Identify which cell holds the provided text, then report its [X, Y] central coordinate. 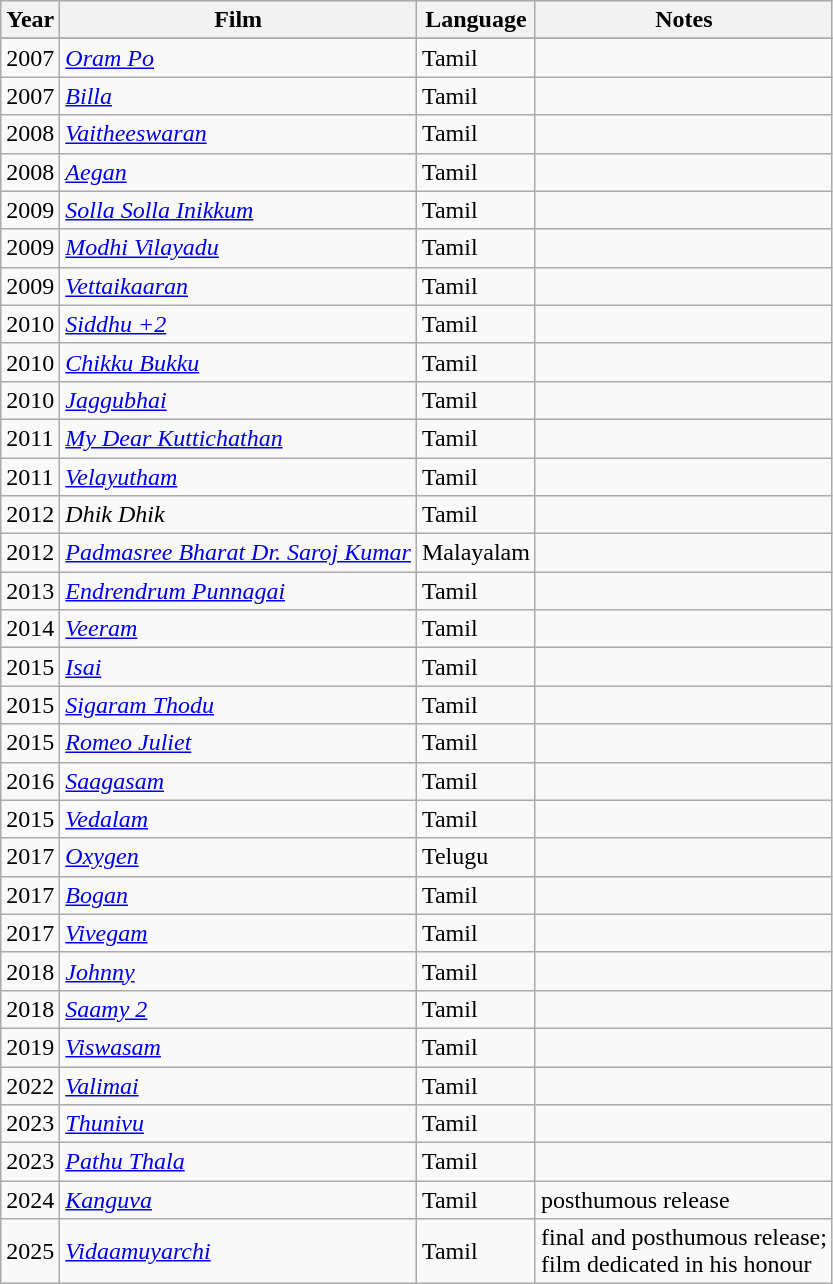
Vaitheeswaran [238, 134]
Veeram [238, 629]
2014 [30, 629]
posthumous release [684, 1200]
final and posthumous release;film dedicated in his honour [684, 1252]
Notes [684, 20]
Sigaram Thodu [238, 705]
Thunivu [238, 1124]
Padmasree Bharat Dr. Saroj Kumar [238, 553]
2022 [30, 1085]
Endrendrum Punnagai [238, 591]
Saamy 2 [238, 1009]
2025 [30, 1252]
Year [30, 20]
My Dear Kuttichathan [238, 438]
Aegan [238, 172]
Telugu [476, 857]
Vidaamuyarchi [238, 1252]
Solla Solla Inikkum [238, 210]
Modhi Vilayadu [238, 248]
Isai [238, 667]
2013 [30, 591]
Valimai [238, 1085]
2019 [30, 1047]
Dhik Dhik [238, 515]
Pathu Thala [238, 1162]
Billa [238, 96]
Johnny [238, 971]
Oram Po [238, 58]
Kanguva [238, 1200]
Bogan [238, 895]
Chikku Bukku [238, 362]
Film [238, 20]
Oxygen [238, 857]
Vedalam [238, 819]
2024 [30, 1200]
Romeo Juliet [238, 743]
Language [476, 20]
Saagasam [238, 781]
2016 [30, 781]
Velayutham [238, 477]
Viswasam [238, 1047]
Vettaikaaran [238, 286]
Vivegam [238, 933]
Malayalam [476, 553]
Jaggubhai [238, 400]
Siddhu +2 [238, 324]
